Find where the given text appears and provide that cell's center as (x, y) coordinate. 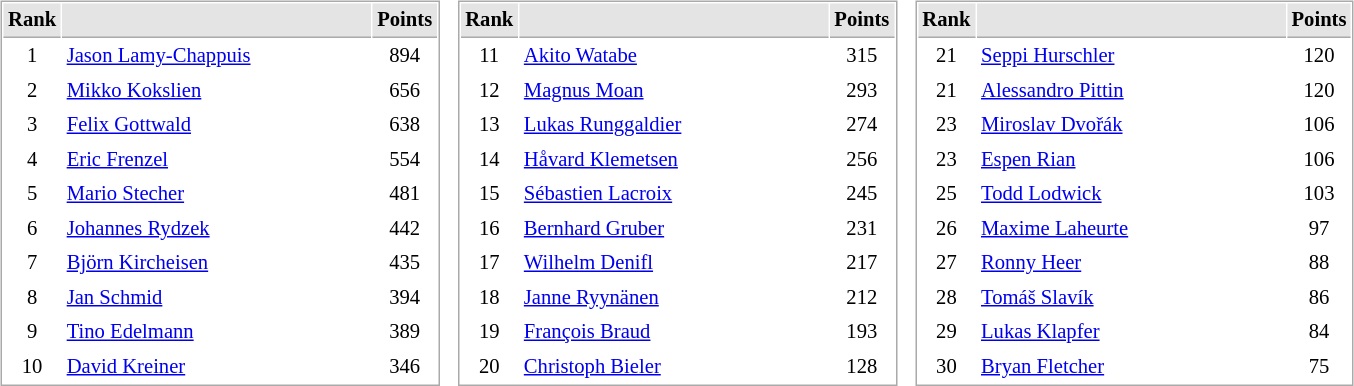
435 (405, 262)
Eric Frenzel (216, 160)
Janne Ryynänen (674, 298)
2 (32, 90)
20 (490, 366)
656 (405, 90)
26 (946, 228)
97 (1319, 228)
3 (32, 124)
245 (862, 194)
1 (32, 56)
315 (862, 56)
88 (1319, 262)
6 (32, 228)
274 (862, 124)
Sébastien Lacroix (674, 194)
256 (862, 160)
Björn Kircheisen (216, 262)
7 (32, 262)
Tino Edelmann (216, 332)
27 (946, 262)
Lukas Runggaldier (674, 124)
Felix Gottwald (216, 124)
84 (1319, 332)
13 (490, 124)
Todd Lodwick (1132, 194)
25 (946, 194)
481 (405, 194)
Maxime Laheurte (1132, 228)
11 (490, 56)
19 (490, 332)
17 (490, 262)
4 (32, 160)
554 (405, 160)
Håvard Klemetsen (674, 160)
29 (946, 332)
346 (405, 366)
Mario Stecher (216, 194)
Bernhard Gruber (674, 228)
Seppi Hurschler (1132, 56)
Wilhelm Denifl (674, 262)
18 (490, 298)
231 (862, 228)
9 (32, 332)
638 (405, 124)
Magnus Moan (674, 90)
Lukas Klapfer (1132, 332)
Christoph Bieler (674, 366)
Jason Lamy-Chappuis (216, 56)
15 (490, 194)
442 (405, 228)
16 (490, 228)
28 (946, 298)
Jan Schmid (216, 298)
14 (490, 160)
Miroslav Dvořák (1132, 124)
30 (946, 366)
75 (1319, 366)
Ronny Heer (1132, 262)
894 (405, 56)
François Braud (674, 332)
Bryan Fletcher (1132, 366)
5 (32, 194)
293 (862, 90)
Mikko Kokslien (216, 90)
David Kreiner (216, 366)
Tomáš Slavík (1132, 298)
Johannes Rydzek (216, 228)
103 (1319, 194)
Espen Rian (1132, 160)
12 (490, 90)
193 (862, 332)
128 (862, 366)
Alessandro Pittin (1132, 90)
394 (405, 298)
217 (862, 262)
86 (1319, 298)
8 (32, 298)
10 (32, 366)
389 (405, 332)
212 (862, 298)
Akito Watabe (674, 56)
